Scan for the cell matching the given text and deliver its (x, y) coordinate at center. 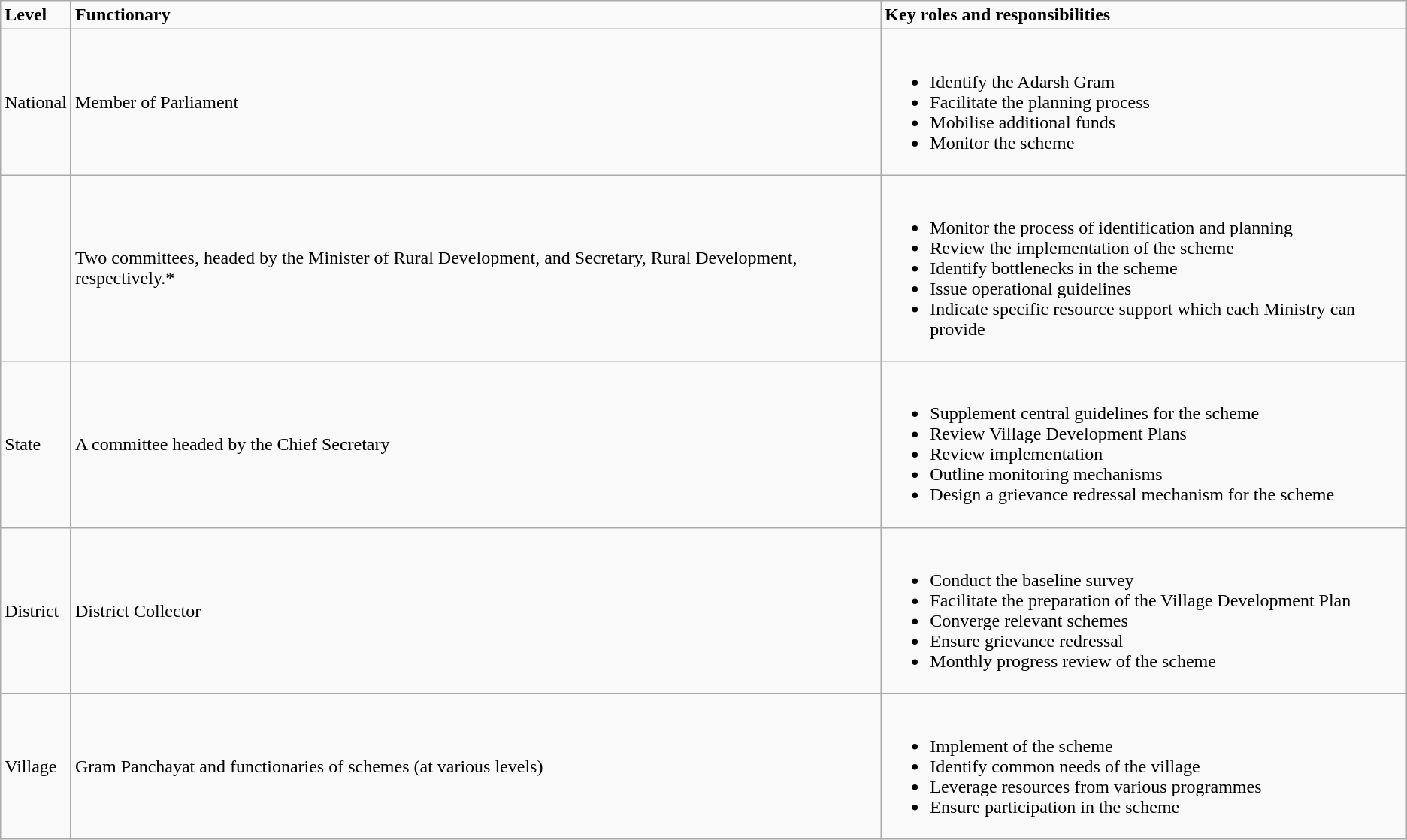
National (36, 102)
Key roles and responsibilities (1144, 15)
Village (36, 766)
Level (36, 15)
District Collector (475, 610)
Functionary (475, 15)
A committee headed by the Chief Secretary (475, 445)
State (36, 445)
Identify the Adarsh GramFacilitate the planning processMobilise additional fundsMonitor the scheme (1144, 102)
Member of Parliament (475, 102)
Implement of the schemeIdentify common needs of the villageLeverage resources from various programmesEnsure participation in the scheme (1144, 766)
District (36, 610)
Gram Panchayat and functionaries of schemes (at various levels) (475, 766)
Two committees, headed by the Minister of Rural Development, and Secretary, Rural Development, respectively.* (475, 268)
